Return the (X, Y) coordinate for the center point of the cell that contains the specified text.  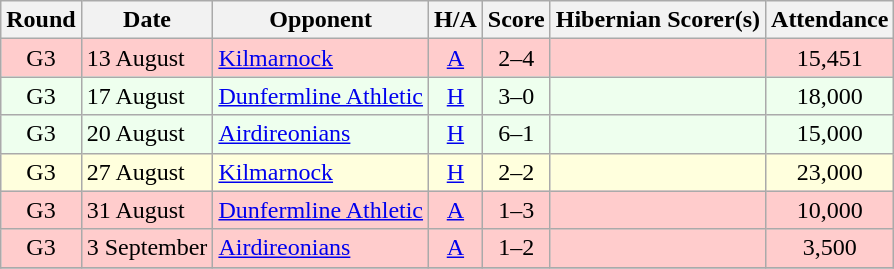
3,500 (830, 248)
31 August (147, 210)
Round (41, 20)
6–1 (516, 134)
13 August (147, 58)
23,000 (830, 172)
15,451 (830, 58)
17 August (147, 96)
10,000 (830, 210)
18,000 (830, 96)
15,000 (830, 134)
Score (516, 20)
27 August (147, 172)
2–2 (516, 172)
Attendance (830, 20)
1–3 (516, 210)
2–4 (516, 58)
Opponent (321, 20)
3–0 (516, 96)
3 September (147, 248)
20 August (147, 134)
1–2 (516, 248)
H/A (456, 20)
Date (147, 20)
Hibernian Scorer(s) (658, 20)
